For the text-containing cell, return its midpoint in (X, Y) coordinate format. 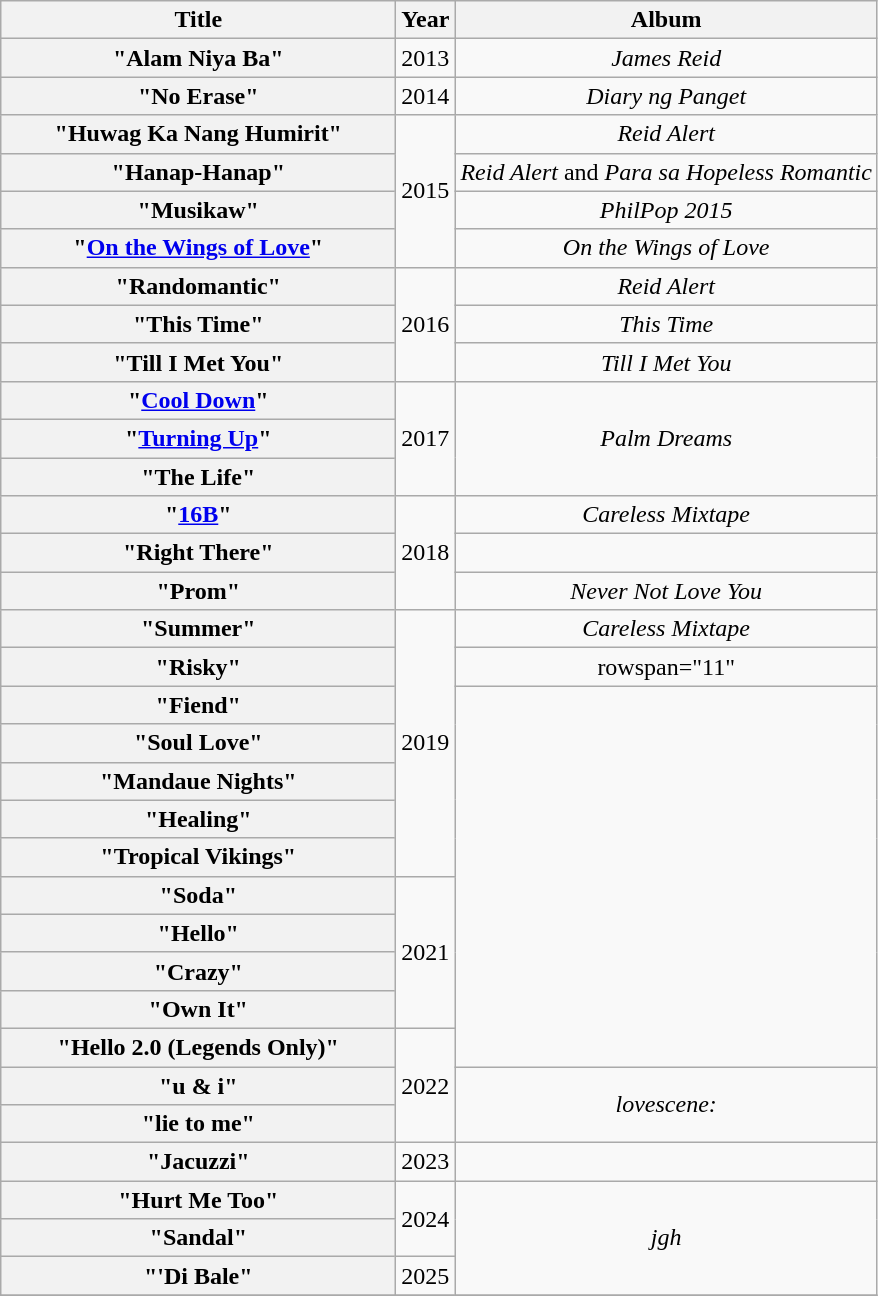
lovescene: (666, 1104)
jgh (666, 1238)
2017 (426, 438)
"Jacuzzi" (198, 1162)
"Soul Love" (198, 743)
"Summer" (198, 629)
Never Not Love You (666, 591)
"Hello 2.0 (Legends Only)" (198, 1047)
"Cool Down" (198, 400)
Diary ng Panget (666, 96)
"Turning Up" (198, 438)
PhilPop 2015 (666, 210)
"u & i" (198, 1085)
2014 (426, 96)
"This Time" (198, 324)
"'Di Bale" (198, 1276)
Till I Met You (666, 362)
2018 (426, 553)
2022 (426, 1085)
rowspan="11" (666, 667)
2021 (426, 952)
"Alam Niya Ba" (198, 58)
"Tropical Vikings" (198, 857)
"Risky" (198, 667)
"Healing" (198, 819)
"Randomantic" (198, 286)
"Hello" (198, 933)
"Huwag Ka Nang Humirit" (198, 134)
Album (666, 20)
Year (426, 20)
2024 (426, 1219)
"The Life" (198, 477)
"Soda" (198, 895)
"On the Wings of Love" (198, 248)
"lie to me" (198, 1124)
2023 (426, 1162)
"No Erase" (198, 96)
"Sandal" (198, 1238)
2013 (426, 58)
Title (198, 20)
"Mandaue Nights" (198, 781)
"Hurt Me Too" (198, 1200)
"Prom" (198, 591)
2025 (426, 1276)
2016 (426, 324)
"16B" (198, 515)
"Fiend" (198, 705)
This Time (666, 324)
On the Wings of Love (666, 248)
"Hanap-Hanap" (198, 172)
"Till I Met You" (198, 362)
"Musikaw" (198, 210)
Palm Dreams (666, 438)
"Right There" (198, 553)
Reid Alert and Para sa Hopeless Romantic (666, 172)
"Own It" (198, 1009)
2015 (426, 191)
"Crazy" (198, 971)
2019 (426, 743)
James Reid (666, 58)
